Search for the cell housing the specified text and yield its [X, Y] center coordinate. 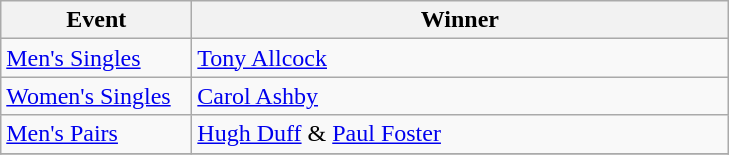
Men's Singles [96, 58]
Tony Allcock [460, 58]
Carol Ashby [460, 96]
Men's Pairs [96, 134]
Event [96, 20]
Winner [460, 20]
Hugh Duff & Paul Foster [460, 134]
Women's Singles [96, 96]
